Determine the [x, y] coordinate at the center of the cell enclosing the given text.  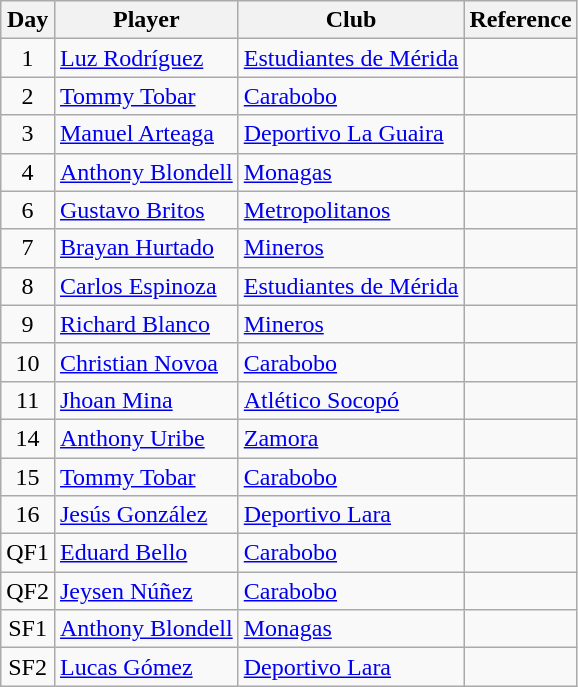
SF2 [28, 667]
Manuel Arteaga [146, 134]
Gustavo Britos [146, 210]
16 [28, 515]
SF1 [28, 629]
1 [28, 58]
Luz Rodríguez [146, 58]
2 [28, 96]
Club [351, 20]
14 [28, 438]
QF1 [28, 553]
QF2 [28, 591]
Metropolitanos [351, 210]
6 [28, 210]
Carlos Espinoza [146, 286]
Jeysen Núñez [146, 591]
7 [28, 248]
Anthony Uribe [146, 438]
Reference [520, 20]
Jesús González [146, 515]
9 [28, 324]
8 [28, 286]
Zamora [351, 438]
15 [28, 477]
Christian Novoa [146, 362]
Player [146, 20]
4 [28, 172]
Jhoan Mina [146, 400]
Richard Blanco [146, 324]
Brayan Hurtado [146, 248]
11 [28, 400]
Eduard Bello [146, 553]
Lucas Gómez [146, 667]
3 [28, 134]
Atlético Socopó [351, 400]
Deportivo La Guaira [351, 134]
Day [28, 20]
10 [28, 362]
